Search for the cell housing the specified text and yield its [X, Y] center coordinate. 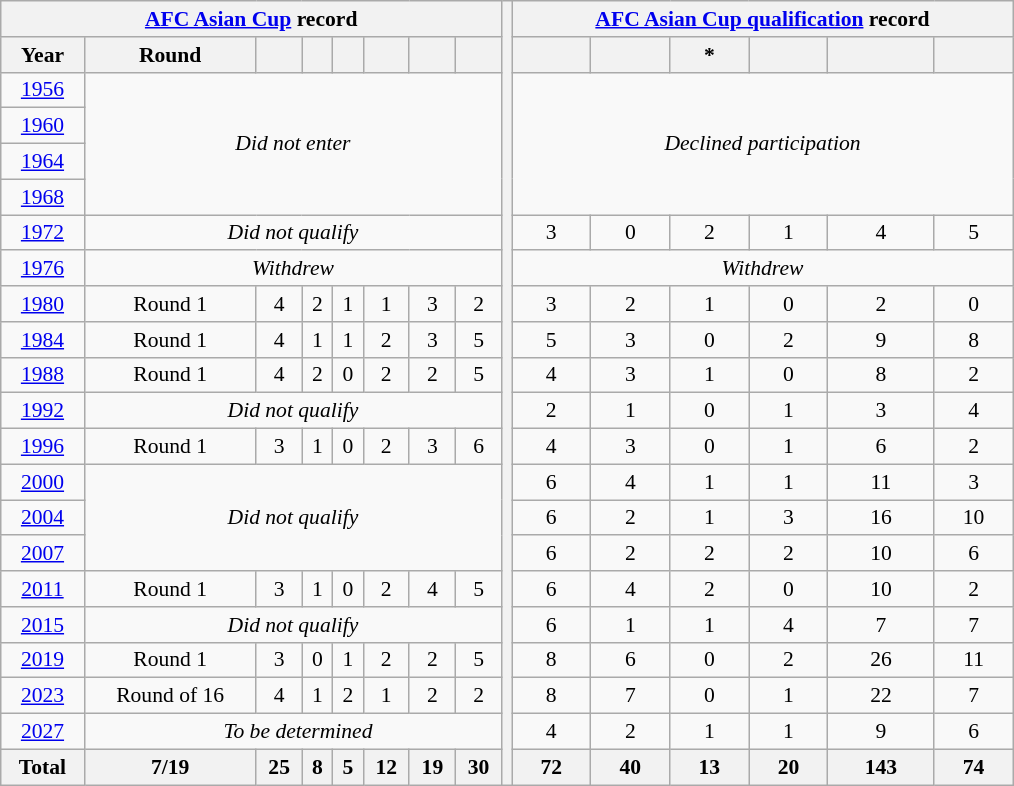
74 [974, 767]
1976 [42, 269]
1956 [42, 90]
12 [386, 767]
AFC Asian Cup record [252, 19]
Declined participation [763, 143]
AFC Asian Cup qualification record [763, 19]
30 [478, 767]
2027 [42, 732]
1984 [42, 340]
2007 [42, 554]
1968 [42, 197]
26 [881, 660]
22 [881, 696]
40 [630, 767]
2015 [42, 625]
2011 [42, 589]
Round of 16 [170, 696]
2023 [42, 696]
Did not enter [292, 143]
20 [788, 767]
7/19 [170, 767]
Round [170, 55]
* [710, 55]
2000 [42, 482]
143 [881, 767]
72 [552, 767]
Total [42, 767]
13 [710, 767]
1964 [42, 162]
19 [432, 767]
1980 [42, 304]
Year [42, 55]
2019 [42, 660]
25 [279, 767]
1988 [42, 375]
1972 [42, 233]
2004 [42, 518]
To be determined [298, 732]
16 [881, 518]
1996 [42, 447]
1960 [42, 126]
1992 [42, 411]
